Locate the cell with the specified text and output its [X, Y] center coordinate. 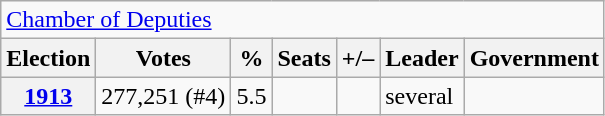
1913 [48, 96]
Election [48, 58]
% [252, 58]
several [422, 96]
Chamber of Deputies [303, 20]
Leader [422, 58]
Government [534, 58]
+/– [358, 58]
Seats [304, 58]
5.5 [252, 96]
277,251 (#4) [164, 96]
Votes [164, 58]
